Identify which cell holds the provided text, then report its [X, Y] central coordinate. 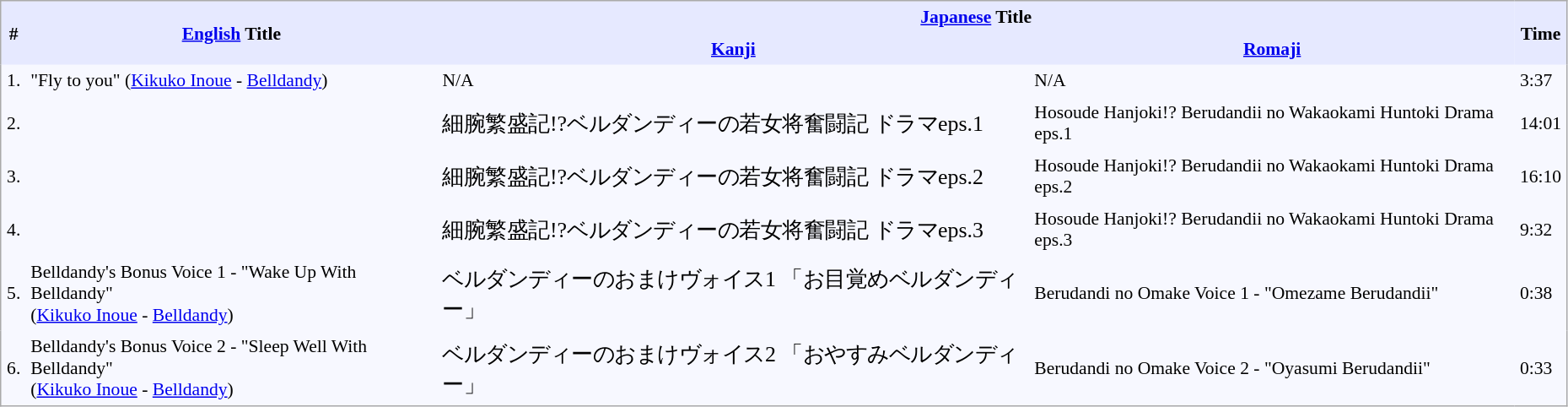
Hosoude Hanjoki!? Berudandii no Wakaokami Huntoki Drama eps.1 [1272, 123]
Kanji [733, 49]
6. [13, 368]
Hosoude Hanjoki!? Berudandii no Wakaokami Huntoki Drama eps.2 [1272, 176]
Time [1541, 33]
16:10 [1541, 176]
Belldandy's Bonus Voice 1 - "Wake Up With Belldandy"(Kikuko Inoue - Belldandy) [231, 293]
ベルダンディーのおまけヴォイス1 「お目覚めベルダンディー」 [733, 293]
0:33 [1541, 368]
Berudandi no Omake Voice 1 - "Omezame Berudandii" [1272, 293]
Berudandi no Omake Voice 2 - "Oyasumi Berudandii" [1272, 368]
"Fly to you" (Kikuko Inoue - Belldandy) [231, 80]
14:01 [1541, 123]
English Title [231, 33]
細腕繁盛記!?ベルダンディーの若女将奮闘記 ドラマeps.1 [733, 123]
Romaji [1272, 49]
細腕繁盛記!?ベルダンディーの若女将奮闘記 ドラマeps.2 [733, 176]
2. [13, 123]
5. [13, 293]
Japanese Title [976, 17]
ベルダンディーのおまけヴォイス2 「おやすみベルダンディー」 [733, 368]
4. [13, 230]
3:37 [1541, 80]
0:38 [1541, 293]
Hosoude Hanjoki!? Berudandii no Wakaokami Huntoki Drama eps.3 [1272, 230]
9:32 [1541, 230]
# [13, 33]
1. [13, 80]
3. [13, 176]
細腕繁盛記!?ベルダンディーの若女将奮闘記 ドラマeps.3 [733, 230]
Belldandy's Bonus Voice 2 - "Sleep Well With Belldandy"(Kikuko Inoue - Belldandy) [231, 368]
